Determine the (x, y) coordinate at the center of the cell enclosing the given text.  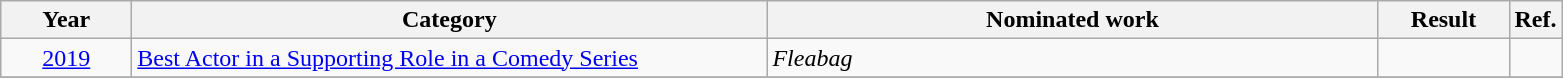
Ref. (1536, 20)
Best Actor in a Supporting Role in a Comedy Series (450, 58)
Year (66, 20)
Category (450, 20)
Fleabag (1072, 58)
Nominated work (1072, 20)
2019 (66, 58)
Result (1444, 20)
